Determine the (x, y) coordinate at the center of the cell enclosing the given text.  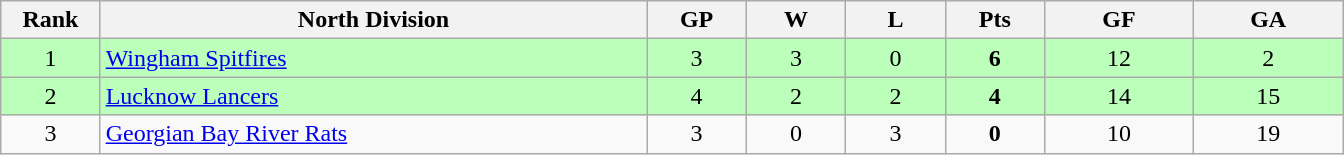
1 (50, 58)
Wingham Spitfires (374, 58)
GP (696, 20)
GA (1268, 20)
15 (1268, 96)
L (896, 20)
19 (1268, 134)
6 (994, 58)
North Division (374, 20)
10 (1118, 134)
12 (1118, 58)
Rank (50, 20)
Lucknow Lancers (374, 96)
GF (1118, 20)
14 (1118, 96)
Pts (994, 20)
W (796, 20)
Georgian Bay River Rats (374, 134)
